From the cell containing the given text, extract its center point as (X, Y) coordinate. 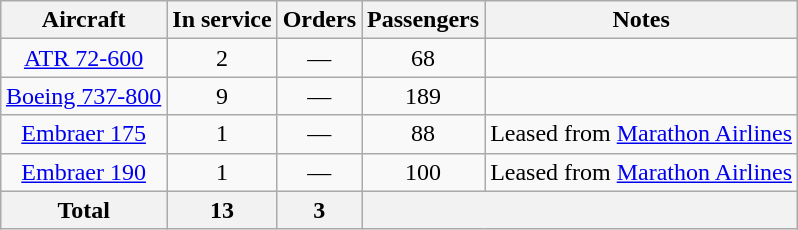
189 (424, 96)
Notes (642, 20)
Embraer 175 (83, 134)
2 (222, 58)
Embraer 190 (83, 172)
13 (222, 210)
9 (222, 96)
Total (83, 210)
ATR 72-600 (83, 58)
Aircraft (83, 20)
68 (424, 58)
Orders (319, 20)
3 (319, 210)
Passengers (424, 20)
In service (222, 20)
Boeing 737-800 (83, 96)
100 (424, 172)
88 (424, 134)
